Find where the given text appears and provide that cell's center as (x, y) coordinate. 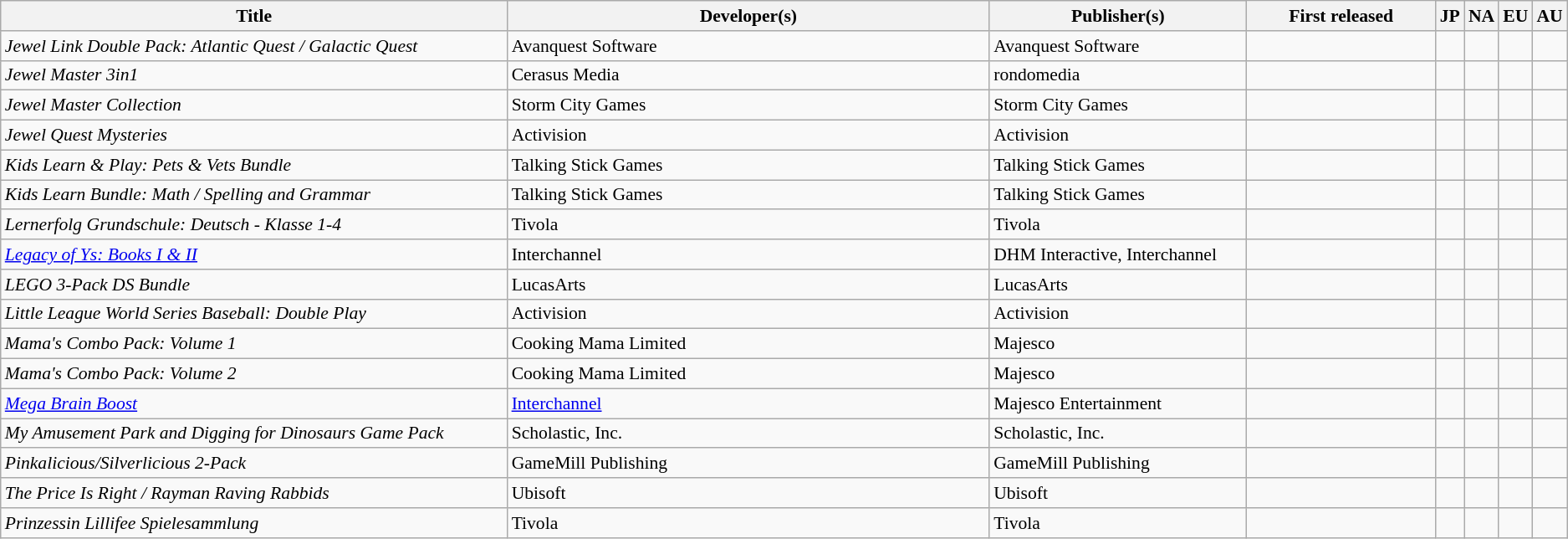
Pinkalicious/Silverlicious 2-Pack (254, 464)
First released (1341, 16)
Majesco Entertainment (1117, 403)
The Price Is Right / Rayman Raving Rabbids (254, 493)
Cerasus Media (749, 75)
Jewel Master Collection (254, 105)
Developer(s) (749, 16)
LEGO 3-Pack DS Bundle (254, 285)
Little League World Series Baseball: Double Play (254, 314)
Jewel Quest Mysteries (254, 136)
Jewel Master 3in1 (254, 75)
JP (1450, 16)
Mama's Combo Pack: Volume 1 (254, 344)
EU (1515, 16)
Mega Brain Boost (254, 403)
DHM Interactive, Interchannel (1117, 254)
Kids Learn Bundle: Math / Spelling and Grammar (254, 195)
Title (254, 16)
AU (1549, 16)
My Amusement Park and Digging for Dinosaurs Game Pack (254, 434)
Legacy of Ys: Books I & II (254, 254)
Lernerfolg Grundschule: Deutsch - Klasse 1-4 (254, 225)
rondomedia (1117, 75)
Mama's Combo Pack: Volume 2 (254, 374)
NA (1482, 16)
Kids Learn & Play: Pets & Vets Bundle (254, 165)
Jewel Link Double Pack: Atlantic Quest / Galactic Quest (254, 46)
Publisher(s) (1117, 16)
Prinzessin Lillifee Spielesammlung (254, 523)
